Extract the [x, y] coordinate from the center of the cell holding the provided text.  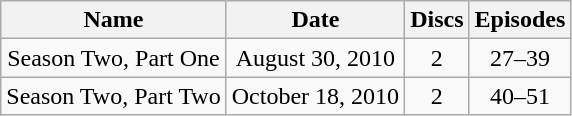
Discs [437, 20]
40–51 [520, 96]
Season Two, Part One [114, 58]
August 30, 2010 [315, 58]
October 18, 2010 [315, 96]
Date [315, 20]
Name [114, 20]
Season Two, Part Two [114, 96]
27–39 [520, 58]
Episodes [520, 20]
